Scan for the cell matching the given text and deliver its [x, y] coordinate at center. 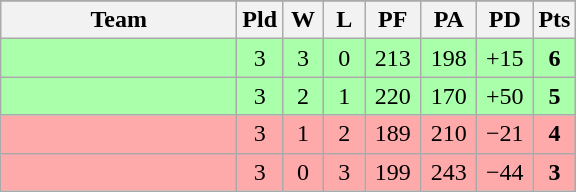
+50 [505, 96]
6 [554, 58]
L [344, 20]
198 [449, 58]
W [304, 20]
Team [119, 20]
189 [393, 134]
−44 [505, 172]
−21 [505, 134]
199 [393, 172]
210 [449, 134]
Pld [260, 20]
213 [393, 58]
4 [554, 134]
243 [449, 172]
5 [554, 96]
220 [393, 96]
170 [449, 96]
PF [393, 20]
PD [505, 20]
Pts [554, 20]
PA [449, 20]
+15 [505, 58]
